Pinpoint the cell where the given text exists, returning its [x, y] midpoint coordinate. 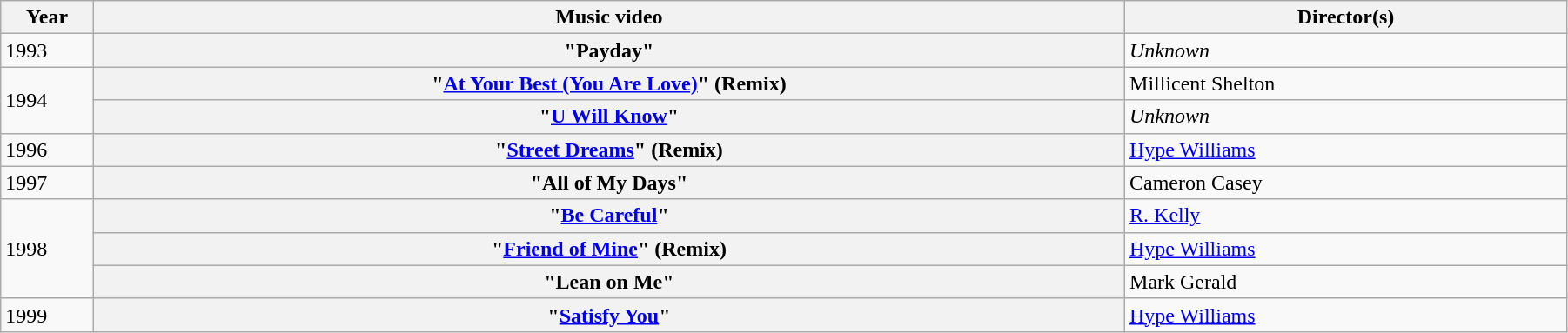
"U Will Know" [609, 117]
"Payday" [609, 50]
1998 [47, 249]
"Be Careful" [609, 216]
Millicent Shelton [1346, 83]
1993 [47, 50]
1994 [47, 100]
"Lean on Me" [609, 282]
Music video [609, 17]
"Street Dreams" (Remix) [609, 150]
"All of My Days" [609, 183]
1996 [47, 150]
"Satisfy You" [609, 315]
1999 [47, 315]
1997 [47, 183]
"At Your Best (You Are Love)" (Remix) [609, 83]
Cameron Casey [1346, 183]
R. Kelly [1346, 216]
Year [47, 17]
"Friend of Mine" (Remix) [609, 249]
Mark Gerald [1346, 282]
Director(s) [1346, 17]
